Capture the cell that displays the provided text and extract its (X, Y) central coordinate. 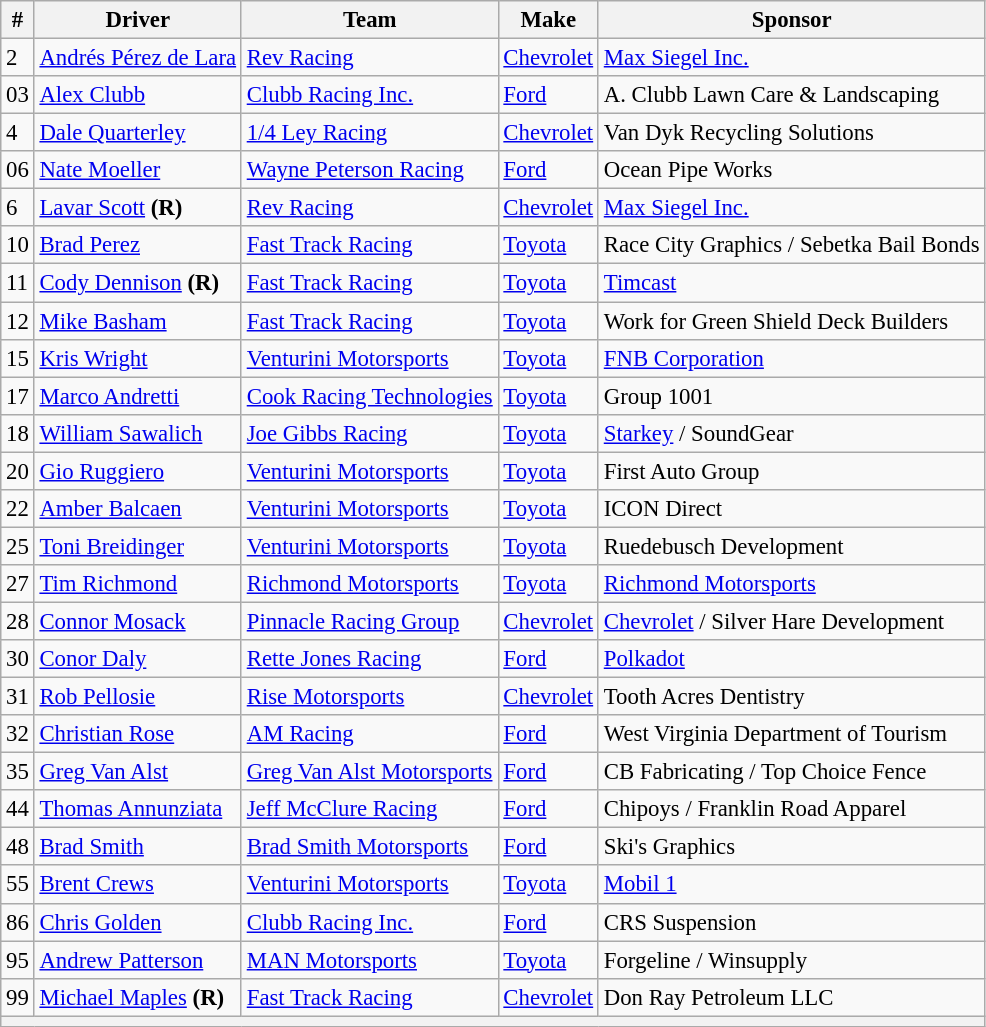
Ski's Graphics (791, 847)
Greg Van Alst Motorsports (370, 772)
48 (18, 847)
Tooth Acres Dentistry (791, 697)
Gio Ruggiero (138, 471)
Race City Graphics / Sebetka Bail Bonds (791, 245)
Wayne Peterson Racing (370, 170)
18 (18, 433)
Mobil 1 (791, 885)
95 (18, 960)
1/4 Ley Racing (370, 133)
44 (18, 809)
Don Ray Petroleum LLC (791, 997)
Andrés Pérez de Lara (138, 58)
Dale Quarterley (138, 133)
31 (18, 697)
William Sawalich (138, 433)
Christian Rose (138, 734)
4 (18, 133)
Joe Gibbs Racing (370, 433)
Ocean Pipe Works (791, 170)
03 (18, 95)
A. Clubb Lawn Care & Landscaping (791, 95)
25 (18, 546)
Chris Golden (138, 922)
Forgeline / Winsupply (791, 960)
12 (18, 321)
# (18, 20)
Rob Pellosie (138, 697)
55 (18, 885)
Make (548, 20)
99 (18, 997)
28 (18, 621)
Chevrolet / Silver Hare Development (791, 621)
Pinnacle Racing Group (370, 621)
Greg Van Alst (138, 772)
Conor Daly (138, 659)
Tim Richmond (138, 584)
Chipoys / Franklin Road Apparel (791, 809)
Brad Smith Motorsports (370, 847)
Cody Dennison (R) (138, 283)
22 (18, 509)
Andrew Patterson (138, 960)
Cook Racing Technologies (370, 396)
FNB Corporation (791, 358)
Connor Mosack (138, 621)
10 (18, 245)
Mike Basham (138, 321)
Brad Smith (138, 847)
CB Fabricating / Top Choice Fence (791, 772)
West Virginia Department of Tourism (791, 734)
Jeff McClure Racing (370, 809)
Alex Clubb (138, 95)
Brent Crews (138, 885)
AM Racing (370, 734)
Timcast (791, 283)
Work for Green Shield Deck Builders (791, 321)
35 (18, 772)
CRS Suspension (791, 922)
15 (18, 358)
Lavar Scott (R) (138, 208)
27 (18, 584)
Team (370, 20)
20 (18, 471)
Kris Wright (138, 358)
32 (18, 734)
Group 1001 (791, 396)
Toni Breidinger (138, 546)
Rise Motorsports (370, 697)
Polkadot (791, 659)
MAN Motorsports (370, 960)
2 (18, 58)
Driver (138, 20)
First Auto Group (791, 471)
06 (18, 170)
Rette Jones Racing (370, 659)
Sponsor (791, 20)
Amber Balcaen (138, 509)
Nate Moeller (138, 170)
ICON Direct (791, 509)
6 (18, 208)
11 (18, 283)
Michael Maples (R) (138, 997)
30 (18, 659)
17 (18, 396)
Brad Perez (138, 245)
Starkey / SoundGear (791, 433)
Van Dyk Recycling Solutions (791, 133)
Thomas Annunziata (138, 809)
Marco Andretti (138, 396)
Ruedebusch Development (791, 546)
86 (18, 922)
